Find where the given text appears and provide that cell's center as [X, Y] coordinate. 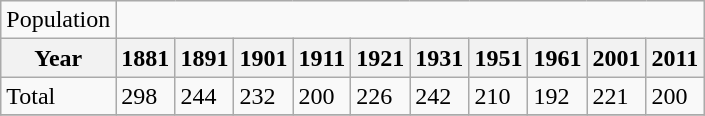
232 [264, 96]
244 [204, 96]
2011 [675, 58]
1961 [558, 58]
1881 [146, 58]
1901 [264, 58]
1921 [380, 58]
2001 [616, 58]
210 [498, 96]
Population [58, 20]
Year [58, 58]
1891 [204, 58]
221 [616, 96]
1931 [440, 58]
1911 [322, 58]
298 [146, 96]
1951 [498, 58]
Total [58, 96]
242 [440, 96]
226 [380, 96]
192 [558, 96]
